Output the [x, y] coordinate of the center of the cell containing the given text.  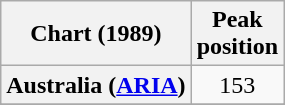
Peakposition [237, 34]
153 [237, 85]
Chart (1989) [96, 34]
Australia (ARIA) [96, 85]
